Identify which cell holds the provided text, then report its [X, Y] central coordinate. 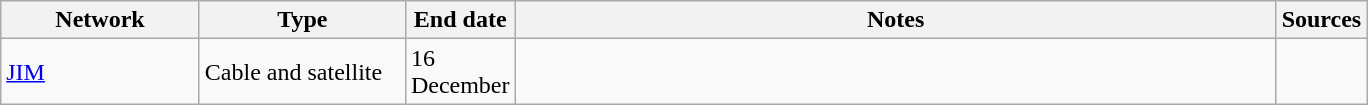
Type [302, 20]
Network [100, 20]
16 December [460, 72]
JIM [100, 72]
Sources [1322, 20]
End date [460, 20]
Cable and satellite [302, 72]
Notes [896, 20]
